Return [x, y] of the center of cell containing provided text 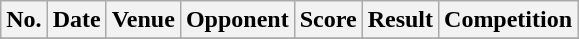
Competition [508, 20]
Venue [143, 20]
Date [76, 20]
Opponent [237, 20]
Score [328, 20]
No. [24, 20]
Result [400, 20]
